Pinpoint the cell where the given text exists, returning its [x, y] midpoint coordinate. 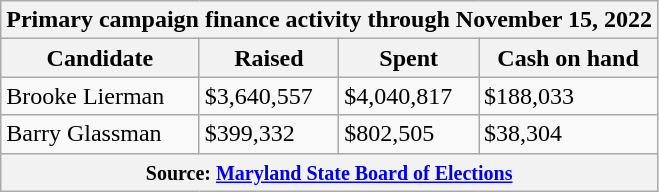
$4,040,817 [409, 96]
Brooke Lierman [100, 96]
Barry Glassman [100, 134]
Source: Maryland State Board of Elections [330, 172]
Spent [409, 58]
Primary campaign finance activity through November 15, 2022 [330, 20]
Cash on hand [568, 58]
$188,033 [568, 96]
$38,304 [568, 134]
Raised [269, 58]
$399,332 [269, 134]
$3,640,557 [269, 96]
$802,505 [409, 134]
Candidate [100, 58]
